Determine the (X, Y) coordinate at the center of the cell enclosing the given text.  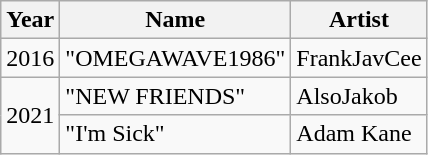
Adam Kane (359, 134)
FrankJavCee (359, 58)
AlsoJakob (359, 96)
2016 (30, 58)
2021 (30, 115)
Artist (359, 20)
Year (30, 20)
"NEW FRIENDS" (176, 96)
"I'm Sick" (176, 134)
Name (176, 20)
"OMEGAWAVE1986" (176, 58)
